Locate the cell with the specified text and output its (x, y) center coordinate. 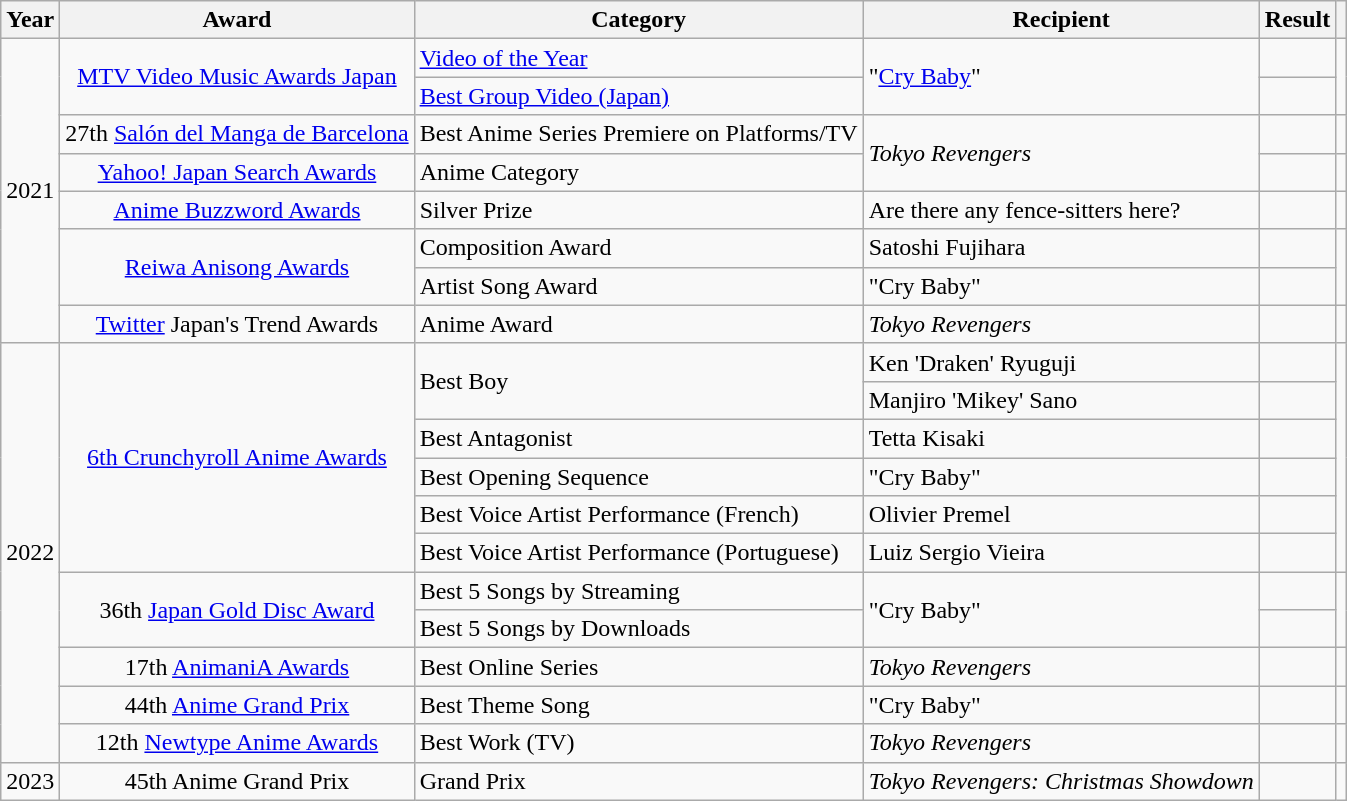
Manjiro 'Mikey' Sano (1061, 400)
Luiz Sergio Vieira (1061, 553)
Reiwa Anisong Awards (237, 267)
Olivier Premel (1061, 515)
Best Opening Sequence (638, 477)
Recipient (1061, 20)
2022 (30, 552)
Anime Award (638, 324)
Yahoo! Japan Search Awards (237, 172)
Twitter Japan's Trend Awards (237, 324)
12th Newtype Anime Awards (237, 743)
Tetta Kisaki (1061, 438)
6th Crunchyroll Anime Awards (237, 457)
Satoshi Fujihara (1061, 248)
Best Group Video (Japan) (638, 96)
Are there any fence-sitters here? (1061, 210)
Video of the Year (638, 58)
Category (638, 20)
Best Work (TV) (638, 743)
Best Voice Artist Performance (French) (638, 515)
MTV Video Music Awards Japan (237, 77)
Grand Prix (638, 781)
Anime Buzzword Awards (237, 210)
45th Anime Grand Prix (237, 781)
Composition Award (638, 248)
36th Japan Gold Disc Award (237, 610)
27th Salón del Manga de Barcelona (237, 134)
2023 (30, 781)
17th AnimaniA Awards (237, 667)
Best Boy (638, 381)
2021 (30, 191)
Best Theme Song (638, 705)
Best Anime Series Premiere on Platforms/TV (638, 134)
Year (30, 20)
Best 5 Songs by Streaming (638, 591)
Best Online Series (638, 667)
Tokyo Revengers: Christmas Showdown (1061, 781)
Anime Category (638, 172)
Result (1297, 20)
Best 5 Songs by Downloads (638, 629)
Ken 'Draken' Ryuguji (1061, 362)
Award (237, 20)
Best Voice Artist Performance (Portuguese) (638, 553)
44th Anime Grand Prix (237, 705)
Best Antagonist (638, 438)
Artist Song Award (638, 286)
Silver Prize (638, 210)
